Provide the (x, y) coordinate of the cell's center where the given text is located.  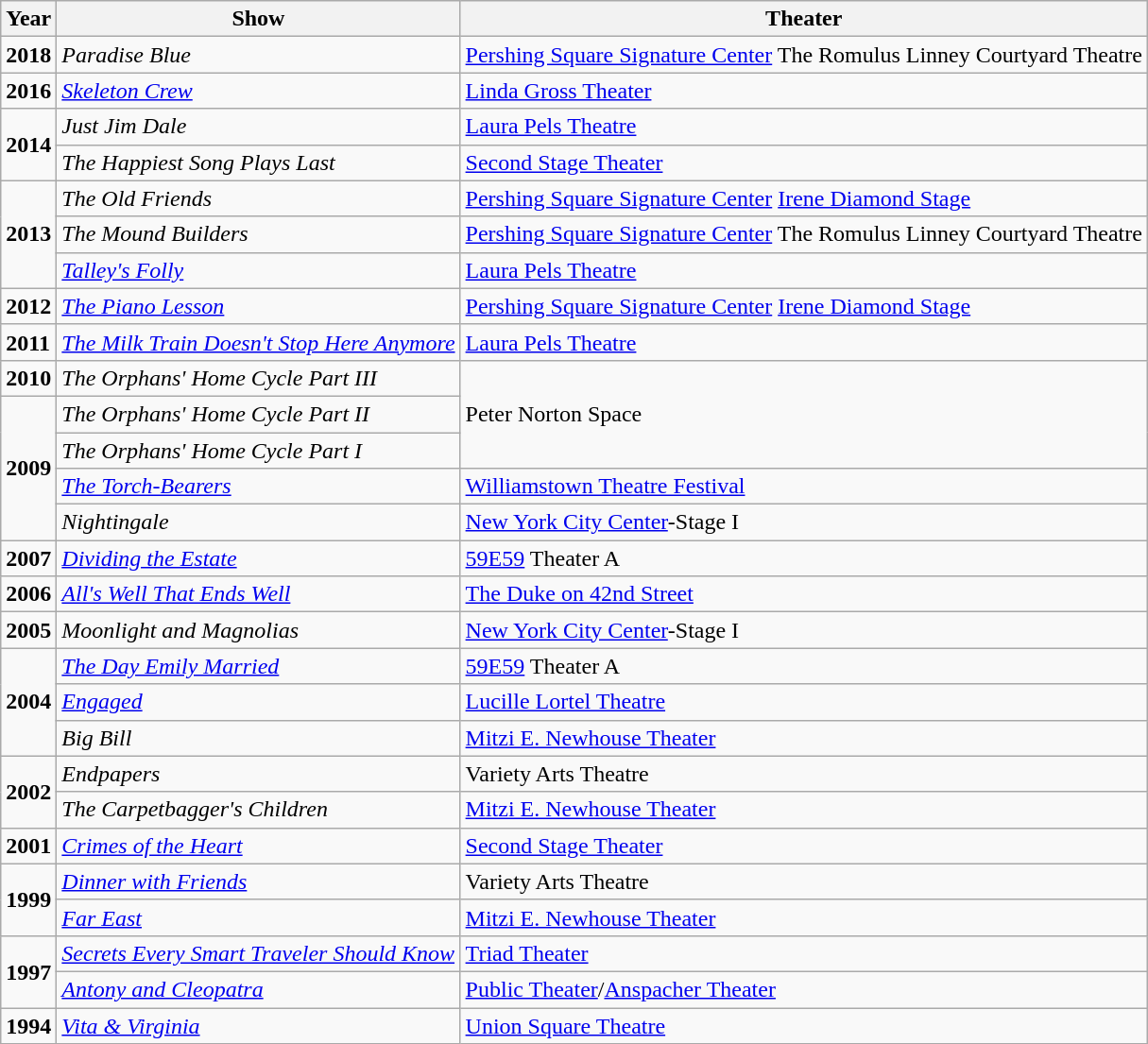
Peter Norton Space (803, 414)
The Old Friends (259, 198)
Public Theater/Anspacher Theater (803, 989)
Nightingale (259, 522)
Year (28, 19)
The Milk Train Doesn't Stop Here Anymore (259, 342)
Endpapers (259, 774)
The Mound Builders (259, 234)
The Torch-Bearers (259, 487)
The Orphans' Home Cycle Part I (259, 451)
Vita & Virginia (259, 1025)
Linda Gross Theater (803, 91)
Far East (259, 917)
2002 (28, 792)
2004 (28, 702)
All's Well That Ends Well (259, 594)
2009 (28, 468)
Paradise Blue (259, 55)
Dinner with Friends (259, 881)
The Orphans' Home Cycle Part II (259, 414)
Theater (803, 19)
Just Jim Dale (259, 127)
2005 (28, 630)
Show (259, 19)
1999 (28, 899)
The Piano Lesson (259, 306)
The Happiest Song Plays Last (259, 163)
2010 (28, 378)
2001 (28, 846)
2014 (28, 145)
Engaged (259, 702)
Lucille Lortel Theatre (803, 702)
Antony and Cleopatra (259, 989)
2006 (28, 594)
Triad Theater (803, 953)
2018 (28, 55)
Secrets Every Smart Traveler Should Know (259, 953)
Union Square Theatre (803, 1025)
2016 (28, 91)
2007 (28, 558)
Dividing the Estate (259, 558)
1994 (28, 1025)
The Day Emily Married (259, 666)
Talley's Folly (259, 270)
Big Bill (259, 738)
2012 (28, 306)
2013 (28, 234)
Moonlight and Magnolias (259, 630)
The Orphans' Home Cycle Part III (259, 378)
2011 (28, 342)
Crimes of the Heart (259, 846)
Skeleton Crew (259, 91)
The Carpetbagger's Children (259, 810)
The Duke on 42nd Street (803, 594)
Williamstown Theatre Festival (803, 487)
1997 (28, 971)
